Detect which cell encompasses the target text, then output its (x, y) center coordinate. 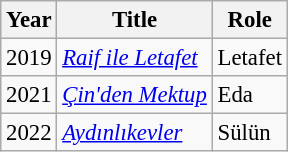
Sülün (250, 133)
Eda (250, 95)
Role (250, 20)
2022 (29, 133)
2021 (29, 95)
Title (134, 20)
Raif ile Letafet (134, 58)
Year (29, 20)
Çin'den Mektup (134, 95)
Aydınlıkevler (134, 133)
Letafet (250, 58)
2019 (29, 58)
